For the text-containing cell, return its midpoint in [X, Y] coordinate format. 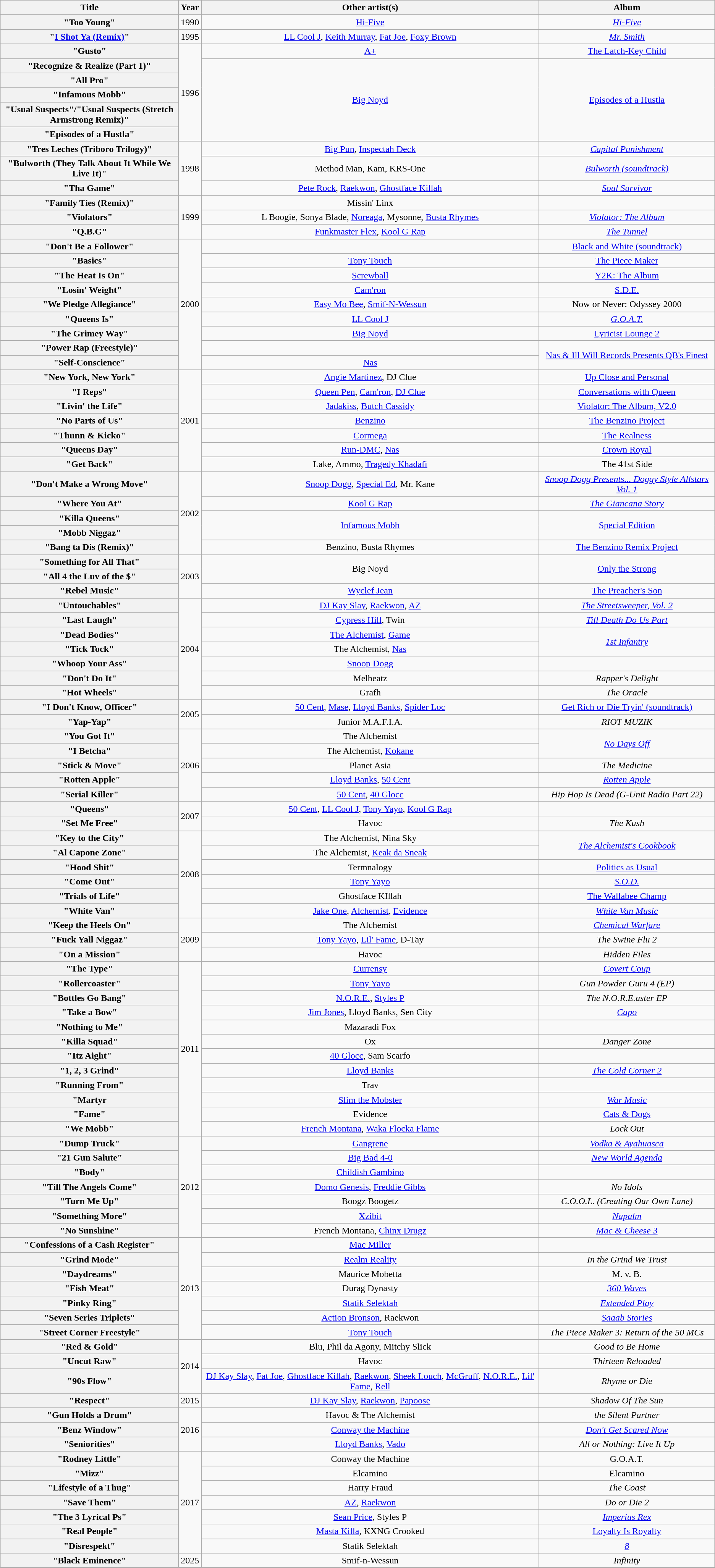
Benzino, Busta Rhymes [370, 547]
"Dead Bodies" [89, 634]
The Alchemist, Nina Sky [370, 838]
"Lifestyle of a Thug" [89, 1488]
French Montana, Chinx Drugz [370, 1230]
"Get Back" [89, 464]
The Kush [627, 823]
"Mizz" [89, 1473]
"Real People" [89, 1531]
Screwball [370, 275]
Cypress Hill, Twin [370, 620]
The Wallabee Champ [627, 896]
"Rollercoaster" [89, 983]
"I Reps" [89, 391]
"Serial Killer" [89, 794]
"Something More" [89, 1216]
M. v. B. [627, 1274]
Snoop Dogg [370, 663]
"Thunn & Kicko" [89, 435]
No Idols [627, 1187]
Danger Zone [627, 1041]
"Grind Mode" [89, 1259]
Grafh [370, 693]
The Giancana Story [627, 504]
2009 [190, 940]
Kool G Rap [370, 504]
"Seniorities" [89, 1444]
Soul Survivor [627, 188]
Thirteen Reloaded [627, 1361]
"Queens Day" [89, 450]
"You Got It" [89, 736]
The N.O.R.E.aster EP [627, 998]
Termnalogy [370, 867]
2004 [190, 649]
Special Edition [627, 525]
2000 [190, 305]
DJ Kay Slay, Fat Joe, Ghostface Killah, Raekwon, Sheek Louch, McGruff, N.O.R.E., Lil' Fame, Rell [370, 1381]
War Music [627, 1099]
"Respect" [89, 1401]
Shadow Of The Sun [627, 1401]
"Martyr [89, 1099]
"Episodes of a Hustla" [89, 134]
1st Infantry [627, 642]
"Self-Conscience" [89, 362]
White Van Music [627, 911]
AZ, Raekwon [370, 1502]
Rapper's Delight [627, 678]
LL Cool J [370, 319]
"Keep the Heels On" [89, 925]
Durag Dynasty [370, 1288]
"Disrespekt" [89, 1546]
Angie Martinez, DJ Clue [370, 377]
1999 [190, 217]
40 Glocc, Sam Scarfo [370, 1056]
"Red & Gold" [89, 1347]
"Last Laugh" [89, 620]
L Boogie, Sonya Blade, Noreaga, Mysonne, Busta Rhymes [370, 217]
Lloyd Banks [370, 1070]
Bulworth (soundtrack) [627, 168]
Cormega [370, 435]
"Killa Queens" [89, 518]
Jim Jones, Lloyd Banks, Sen City [370, 1012]
"Usual Suspects"/"Usual Suspects (Stretch Armstrong Remix)" [89, 115]
"We Pledge Allegiance" [89, 304]
The Piece Maker [627, 261]
The Alchemist, Nas [370, 649]
Mac Miller [370, 1245]
Napalm [627, 1216]
"Mobb Niggaz" [89, 533]
Capital Punishment [627, 149]
1996 [190, 92]
"No Parts of Us" [89, 420]
"No Sunshine" [89, 1230]
S.O.D. [627, 881]
8 [627, 1546]
Gangrene [370, 1143]
"Come Out" [89, 881]
S.D.E. [627, 290]
"Hood Shit" [89, 867]
"Fuck Yall Niggaz" [89, 940]
Vodka & Ayahuasca [627, 1143]
"Fame" [89, 1114]
Lloyd Banks, Vado [370, 1444]
Up Close and Personal [627, 377]
The Alchemist, Keak da Sneak [370, 852]
"Save Them" [89, 1502]
"21 Gun Salute" [89, 1158]
"Hot Wheels" [89, 693]
The Piece Maker 3: Return of the 50 MCs [627, 1332]
2001 [190, 420]
2007 [190, 816]
The Latch-Key Child [627, 51]
"Don't Make a Wrong Move" [89, 484]
"The Grimey Way" [89, 333]
Politics as Usual [627, 867]
Maurice Mobetta [370, 1274]
360 Waves [627, 1288]
"Benz Window" [89, 1430]
"Something for All That" [89, 562]
"Queens" [89, 809]
"Seven Series Triplets" [89, 1317]
No Days Off [627, 744]
Blu, Phil da Agony, Mitchy Slick [370, 1347]
Nas [370, 362]
The Benzino Project [627, 420]
2012 [190, 1187]
"Infamous Mobb" [89, 95]
Queen Pen, Cam'ron, DJ Clue [370, 391]
Planet Asia [370, 765]
2003 [190, 576]
"Uncut Raw" [89, 1361]
"Stick & Move" [89, 765]
"Whoop Your Ass" [89, 663]
"On a Mission" [89, 954]
"Al Capone Zone" [89, 852]
Realm Reality [370, 1259]
The Medicine [627, 765]
"Don't Do It" [89, 678]
The Alchemist's Cookbook [627, 845]
"Street Corner Freestyle" [89, 1332]
DJ Kay Slay, Raekwon, Papoose [370, 1401]
"The Type" [89, 969]
50 Cent, LL Cool J, Tony Yayo, Kool G Rap [370, 809]
1998 [190, 168]
Boogz Boogetz [370, 1201]
Only the Strong [627, 569]
Jake One, Alchemist, Evidence [370, 911]
RIOT MUZIK [627, 722]
Conversations with Queen [627, 391]
Big Bad 4-0 [370, 1158]
2016 [190, 1430]
Get Rich or Die Tryin' (soundtrack) [627, 707]
Y2K: The Album [627, 275]
Hidden Files [627, 954]
Nas & Ill Will Records Presents QB's Finest [627, 355]
Mr. Smith [627, 37]
The Oracle [627, 693]
"Gun Holds a Drum" [89, 1415]
Snoop Dogg, Special Ed, Mr. Kane [370, 484]
Run-DMC, Nas [370, 450]
"Family Ties (Remix)" [89, 203]
Year [190, 8]
1995 [190, 37]
"Rodney Little" [89, 1459]
Imperius Rex [627, 1517]
2017 [190, 1502]
"Nothing to Me" [89, 1027]
the Silent Partner [627, 1415]
"Recognize & Realize (Part 1)" [89, 66]
Ox [370, 1041]
"White Van" [89, 911]
2015 [190, 1401]
In the Grind We Trust [627, 1259]
"Key to the City" [89, 838]
Now or Never: Odyssey 2000 [627, 304]
"Q.B.G" [89, 232]
Do or Die 2 [627, 1502]
2002 [190, 513]
Easy Mo Bee, Smif-N-Wessun [370, 304]
Tony Yayo, Lil' Fame, D-Tay [370, 940]
"Daydreams" [89, 1274]
LL Cool J, Keith Murray, Fat Joe, Foxy Brown [370, 37]
Slim the Mobster [370, 1099]
2006 [190, 765]
"Yap-Yap" [89, 722]
Xzibit [370, 1216]
Infinity [627, 1560]
"I Betcha" [89, 751]
Mazaradi Fox [370, 1027]
Gun Powder Guru 4 (EP) [627, 983]
Black and White (soundtrack) [627, 246]
Currensy [370, 969]
Rotten Apple [627, 780]
Wyclef Jean [370, 591]
Melbeatz [370, 678]
"Bulworth (They Talk About It While We Live It)" [89, 168]
"Fish Meat" [89, 1288]
50 Cent, Mase, Lloyd Banks, Spider Loc [370, 707]
1990 [190, 22]
"Bottles Go Bang" [89, 998]
Domo Genesis, Freddie Gibbs [370, 1187]
Smif-n-Wessun [370, 1560]
2005 [190, 714]
"Where You At" [89, 504]
50 Cent, 40 Glocc [370, 794]
Extended Play [627, 1303]
The Alchemist, Game [370, 634]
The Swine Flu 2 [627, 940]
Title [89, 8]
The Cold Corner 2 [627, 1070]
"Killa Squad" [89, 1041]
Crown Royal [627, 450]
The Coast [627, 1488]
A+ [370, 51]
Don't Get Scared Now [627, 1430]
Jadakiss, Butch Cassidy [370, 406]
Sean Price, Styles P [370, 1517]
"Running From" [89, 1085]
"Power Rap (Freestyle)" [89, 348]
"Untouchables" [89, 605]
"I Shot Ya (Remix)" [89, 37]
"Too Young" [89, 22]
Benzino [370, 420]
Lloyd Banks, 50 Cent [370, 780]
New World Agenda [627, 1158]
Trav [370, 1085]
"Itz Aight" [89, 1056]
"Livin' the Life" [89, 406]
Evidence [370, 1114]
"Black Eminence" [89, 1560]
Lyricist Lounge 2 [627, 333]
Infamous Mobb [370, 525]
"Tick Tock" [89, 649]
All or Nothing: Live It Up [627, 1444]
"Violators" [89, 217]
"Pinky Ring" [89, 1303]
"Confessions of a Cash Register" [89, 1245]
Covert Coup [627, 969]
Ghostface KIllah [370, 896]
The Realness [627, 435]
Lock Out [627, 1128]
The Streetsweeper, Vol. 2 [627, 605]
Rhyme or Die [627, 1381]
DJ Kay Slay, Raekwon, AZ [370, 605]
French Montana, Waka Flocka Flame [370, 1128]
"Dump Truck" [89, 1143]
2025 [190, 1560]
"I Don't Know, Officer" [89, 707]
"1, 2, 3 Grind" [89, 1070]
"All 4 the Luv of the $" [89, 576]
"Basics" [89, 261]
Funkmaster Flex, Kool G Rap [370, 232]
"Rebel Music" [89, 591]
"All Pro" [89, 80]
C.O.O.L. (Creating Our Own Lane) [627, 1201]
2008 [190, 874]
Harry Fraud [370, 1488]
"Don't Be a Follower" [89, 246]
"Rotten Apple" [89, 780]
"Gusto" [89, 51]
"90s Flow" [89, 1381]
Missin' Linx [370, 203]
Big Pun, Inspectah Deck [370, 149]
Loyalty Is Royalty [627, 1531]
2014 [190, 1366]
Action Bronson, Raekwon [370, 1317]
Snoop Dogg Presents... Doggy Style Allstars Vol. 1 [627, 484]
2011 [190, 1049]
"Tres Leches (Triboro Trilogy)" [89, 149]
Other artist(s) [370, 8]
Hip Hop Is Dead (G-Unit Radio Part 22) [627, 794]
"Trials of Life" [89, 896]
"Queens Is" [89, 319]
Violator: The Album, V2.0 [627, 406]
"We Mobb" [89, 1128]
The Benzino Remix Project [627, 547]
Masta Killa, KXNG Crooked [370, 1531]
"Till The Angels Come" [89, 1187]
Episodes of a Hustla [627, 100]
The 41st Side [627, 464]
Method Man, Kam, KRS-One [370, 168]
Junior M.A.F.I.A. [370, 722]
Album [627, 8]
"Set Me Free" [89, 823]
Havoc & The Alchemist [370, 1415]
"The 3 Lyrical Ps" [89, 1517]
"The Heat Is On" [89, 275]
The Preacher's Son [627, 591]
Saaab Stories [627, 1317]
"Tha Game" [89, 188]
Chemical Warfare [627, 925]
Pete Rock, Raekwon, Ghostface Killah [370, 188]
Good to Be Home [627, 1347]
"Body" [89, 1172]
"Turn Me Up" [89, 1201]
N.O.R.E., Styles P [370, 998]
Cats & Dogs [627, 1114]
"New York, New York" [89, 377]
Childish Gambino [370, 1172]
Cam'ron [370, 290]
2013 [190, 1288]
The Alchemist, Kokane [370, 751]
"Take a Bow" [89, 1012]
Mac & Cheese 3 [627, 1230]
The Tunnel [627, 232]
Capo [627, 1012]
Violator: The Album [627, 217]
Till Death Do Us Part [627, 620]
Lake, Ammo, Tragedy Khadafi [370, 464]
"Bang ta Dis (Remix)" [89, 547]
"Losin' Weight" [89, 290]
